Identify which cell holds the provided text, then report its [X, Y] central coordinate. 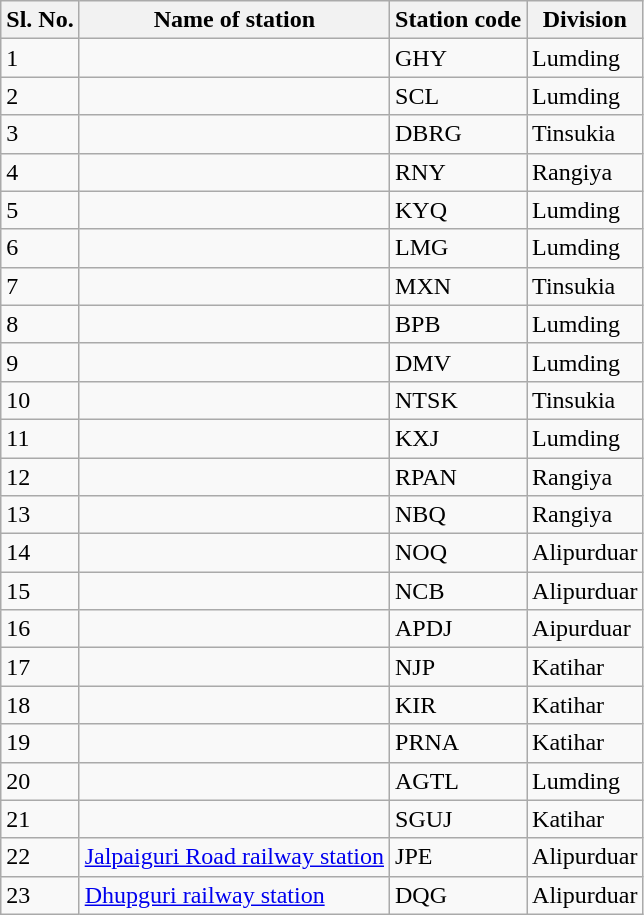
17 [40, 667]
DQG [458, 895]
PRNA [458, 743]
10 [40, 400]
GHY [458, 58]
14 [40, 553]
SCL [458, 96]
1 [40, 58]
Dhupguri railway station [234, 895]
JPE [458, 857]
BPB [458, 324]
NOQ [458, 553]
NCB [458, 591]
6 [40, 248]
KYQ [458, 210]
AGTL [458, 781]
19 [40, 743]
Sl. No. [40, 20]
7 [40, 286]
DMV [458, 362]
5 [40, 210]
MXN [458, 286]
18 [40, 705]
LMG [458, 248]
DBRG [458, 134]
Division [585, 20]
8 [40, 324]
KXJ [458, 438]
NBQ [458, 515]
RNY [458, 172]
2 [40, 96]
22 [40, 857]
23 [40, 895]
Station code [458, 20]
16 [40, 629]
NTSK [458, 400]
Aipurduar [585, 629]
SGUJ [458, 819]
APDJ [458, 629]
RPAN [458, 477]
4 [40, 172]
KIR [458, 705]
15 [40, 591]
20 [40, 781]
21 [40, 819]
13 [40, 515]
3 [40, 134]
NJP [458, 667]
Jalpaiguri Road railway station [234, 857]
12 [40, 477]
11 [40, 438]
9 [40, 362]
Name of station [234, 20]
